Identify which cell holds the provided text, then report its [x, y] central coordinate. 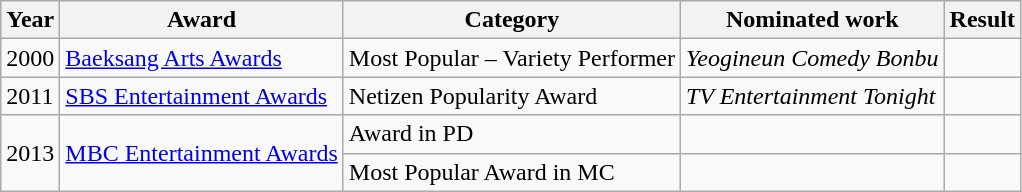
2011 [30, 96]
Yeogineun Comedy Bonbu [812, 58]
2013 [30, 153]
Nominated work [812, 20]
Award in PD [512, 134]
MBC Entertainment Awards [202, 153]
Most Popular – Variety Performer [512, 58]
2000 [30, 58]
Netizen Popularity Award [512, 96]
Award [202, 20]
TV Entertainment Tonight [812, 96]
Result [982, 20]
SBS Entertainment Awards [202, 96]
Most Popular Award in MC [512, 172]
Category [512, 20]
Baeksang Arts Awards [202, 58]
Year [30, 20]
